Search for the cell housing the specified text and yield its (x, y) center coordinate. 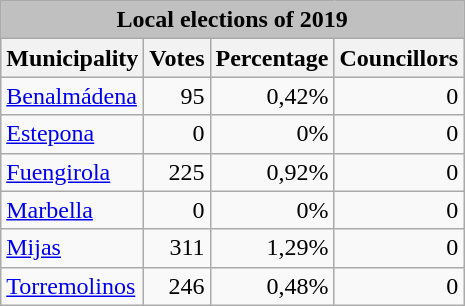
311 (177, 248)
0,42% (272, 96)
0,92% (272, 172)
Estepona (72, 134)
Benalmádena (72, 96)
Mijas (72, 248)
Percentage (272, 58)
95 (177, 96)
0,48% (272, 286)
Votes (177, 58)
Fuengirola (72, 172)
225 (177, 172)
Municipality (72, 58)
246 (177, 286)
Marbella (72, 210)
1,29% (272, 248)
Councillors (399, 58)
Local elections of 2019 (232, 20)
Torremolinos (72, 286)
